Search for the cell housing the specified text and yield its [X, Y] center coordinate. 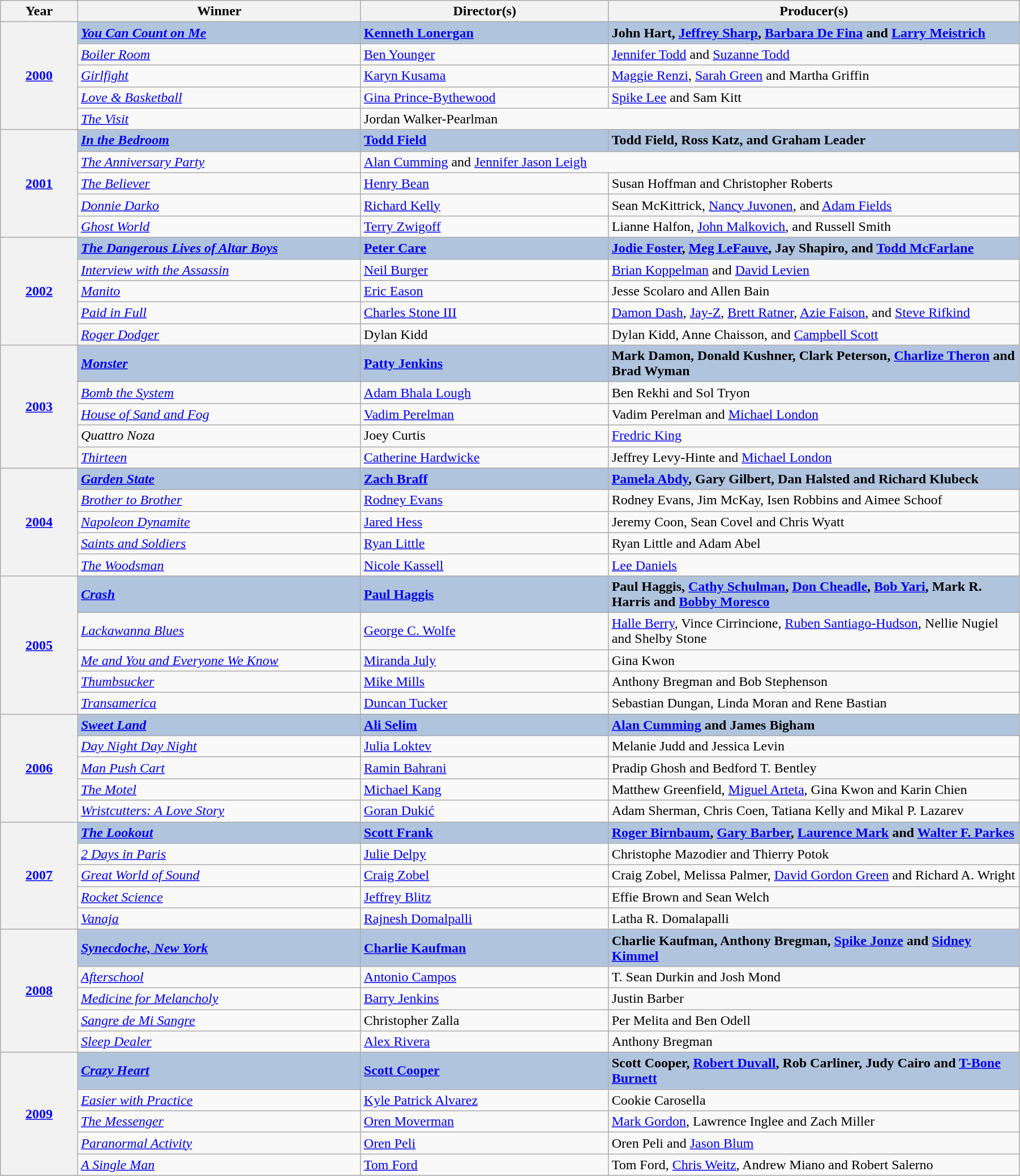
Michael Kang [485, 789]
Alan Cumming and Jennifer Jason Leigh [689, 162]
Vadim Perelman [485, 414]
Oren Peli [485, 1143]
Todd Field [485, 140]
2005 [40, 645]
Man Push Cart [219, 768]
Oren Moverman [485, 1122]
Miranda July [485, 660]
Ali Selim [485, 725]
Eric Eason [485, 291]
Mark Damon, Donald Kushner, Clark Peterson, Charlize Theron and Brad Wyman [814, 363]
Roger Birnbaum, Gary Barber, Laurence Mark and Walter F. Parkes [814, 832]
2009 [40, 1114]
Damon Dash, Jay-Z, Brett Ratner, Azie Faison, and Steve Rifkind [814, 313]
Craig Zobel [485, 875]
Ghost World [219, 226]
Tom Ford [485, 1165]
Anthony Bregman and Bob Stephenson [814, 682]
Antonio Campos [485, 977]
Gina Prince-Bythewood [485, 97]
The Anniversary Party [219, 162]
Dylan Kidd [485, 334]
Scott Cooper, Robert Duvall, Rob Carliner, Judy Cairo and T-Bone Burnett [814, 1071]
Paranormal Activity [219, 1143]
Easier with Practice [219, 1100]
Love & Basketball [219, 97]
Director(s) [485, 11]
Lianne Halfon, John Malkovich, and Russell Smith [814, 226]
Paul Haggis [485, 594]
Catherine Hardwicke [485, 457]
Girlfight [219, 76]
Jennifer Todd and Suzanne Todd [814, 54]
The Lookout [219, 832]
House of Sand and Fog [219, 414]
Mark Gordon, Lawrence Inglee and Zach Miller [814, 1122]
Halle Berry, Vince Cirrincione, Ruben Santiago-Hudson, Nellie Nugiel and Shelby Stone [814, 630]
Duncan Tucker [485, 703]
Paid in Full [219, 313]
2007 [40, 875]
Matthew Greenfield, Miguel Arteta, Gina Kwon and Karin Chien [814, 789]
Lee Daniels [814, 565]
Spike Lee and Sam Kitt [814, 97]
Thirteen [219, 457]
In the Bedroom [219, 140]
Monster [219, 363]
Susan Hoffman and Christopher Roberts [814, 183]
Todd Field, Ross Katz, and Graham Leader [814, 140]
Synecdoche, New York [219, 947]
Neil Burger [485, 270]
Wristcutters: A Love Story [219, 811]
Joey Curtis [485, 436]
Lackawanna Blues [219, 630]
Ryan Little and Adam Abel [814, 543]
Jodie Foster, Meg LeFauve, Jay Shapiro, and Todd McFarlane [814, 248]
Great World of Sound [219, 875]
The Dangerous Lives of Altar Boys [219, 248]
Karyn Kusama [485, 76]
Medicine for Melancholy [219, 998]
The Believer [219, 183]
Barry Jenkins [485, 998]
Paul Haggis, Cathy Schulman, Don Cheadle, Bob Yari, Mark R. Harris and Bobby Moresco [814, 594]
2 Days in Paris [219, 854]
John Hart, Jeffrey Sharp, Barbara De Fina and Larry Meistrich [814, 33]
Adam Sherman, Chris Coen, Tatiana Kelly and Mikal P. Lazarev [814, 811]
Adam Bhala Lough [485, 393]
Latha R. Domalapalli [814, 919]
Melanie Judd and Jessica Levin [814, 746]
Bomb the System [219, 393]
Alan Cumming and James Bigham [814, 725]
T. Sean Durkin and Josh Mond [814, 977]
Saints and Soldiers [219, 543]
Brother to Brother [219, 500]
The Motel [219, 789]
Rodney Evans [485, 500]
Ramin Bahrani [485, 768]
Charles Stone III [485, 313]
Mike Mills [485, 682]
Sean McKittrick, Nancy Juvonen, and Adam Fields [814, 205]
Christophe Mazodier and Thierry Potok [814, 854]
Gina Kwon [814, 660]
Rodney Evans, Jim McKay, Isen Robbins and Aimee Schoof [814, 500]
Richard Kelly [485, 205]
George C. Wolfe [485, 630]
Anthony Bregman [814, 1042]
Sleep Dealer [219, 1042]
The Messenger [219, 1122]
Sangre de Mi Sangre [219, 1020]
Garden State [219, 479]
Craig Zobel, Melissa Palmer, David Gordon Green and Richard A. Wright [814, 875]
Julia Loktev [485, 746]
Ryan Little [485, 543]
Sebastian Dungan, Linda Moran and Rene Bastian [814, 703]
Kyle Patrick Alvarez [485, 1100]
Charlie Kaufman [485, 947]
2001 [40, 183]
Peter Care [485, 248]
Maggie Renzi, Sarah Green and Martha Griffin [814, 76]
Sweet Land [219, 725]
Vanaja [219, 919]
Fredric King [814, 436]
Henry Bean [485, 183]
Brian Koppelman and David Levien [814, 270]
Cookie Carosella [814, 1100]
The Visit [219, 119]
2003 [40, 406]
Roger Dodger [219, 334]
Vadim Perelman and Michael London [814, 414]
Afterschool [219, 977]
2004 [40, 522]
Winner [219, 11]
Crazy Heart [219, 1071]
Tom Ford, Chris Weitz, Andrew Miano and Robert Salerno [814, 1165]
Jesse Scolaro and Allen Bain [814, 291]
Terry Zwigoff [485, 226]
Day Night Day Night [219, 746]
Scott Frank [485, 832]
Charlie Kaufman, Anthony Bregman, Spike Jonze and Sidney Kimmel [814, 947]
Manito [219, 291]
Rocket Science [219, 897]
Dylan Kidd, Anne Chaisson, and Campbell Scott [814, 334]
Effie Brown and Sean Welch [814, 897]
Boiler Room [219, 54]
Alex Rivera [485, 1042]
Jordan Walker-Pearlman [689, 119]
Scott Cooper [485, 1071]
Pamela Abdy, Gary Gilbert, Dan Halsted and Richard Klubeck [814, 479]
Nicole Kassell [485, 565]
2006 [40, 768]
Transamerica [219, 703]
2000 [40, 76]
Napoleon Dynamite [219, 522]
Jared Hess [485, 522]
Justin Barber [814, 998]
Year [40, 11]
2008 [40, 990]
Jeremy Coon, Sean Covel and Chris Wyatt [814, 522]
Kenneth Lonergan [485, 33]
Per Melita and Ben Odell [814, 1020]
2002 [40, 291]
Me and You and Everyone We Know [219, 660]
Quattro Noza [219, 436]
Donnie Darko [219, 205]
You Can Count on Me [219, 33]
Pradip Ghosh and Bedford T. Bentley [814, 768]
Christopher Zalla [485, 1020]
Jeffrey Levy-Hinte and Michael London [814, 457]
A Single Man [219, 1165]
Rajnesh Domalpalli [485, 919]
Patty Jenkins [485, 363]
Interview with the Assassin [219, 270]
Zach Braff [485, 479]
Julie Delpy [485, 854]
Crash [219, 594]
Producer(s) [814, 11]
Oren Peli and Jason Blum [814, 1143]
Thumbsucker [219, 682]
Ben Younger [485, 54]
Jeffrey Blitz [485, 897]
Goran Dukić [485, 811]
The Woodsman [219, 565]
Ben Rekhi and Sol Tryon [814, 393]
